Provide the [x, y] coordinate of the cell's center where the given text is located.  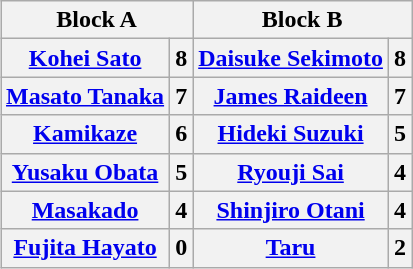
Yusaku Obata [84, 172]
Hideki Suzuki [291, 134]
6 [182, 134]
Block B [302, 20]
Masakado [84, 210]
James Raideen [291, 96]
Fujita Hayato [84, 248]
0 [182, 248]
Taru [291, 248]
Kohei Sato [84, 58]
2 [400, 248]
Shinjiro Otani [291, 210]
Block A [96, 20]
Masato Tanaka [84, 96]
Kamikaze [84, 134]
Ryouji Sai [291, 172]
Daisuke Sekimoto [291, 58]
